Search for the cell housing the specified text and yield its (X, Y) center coordinate. 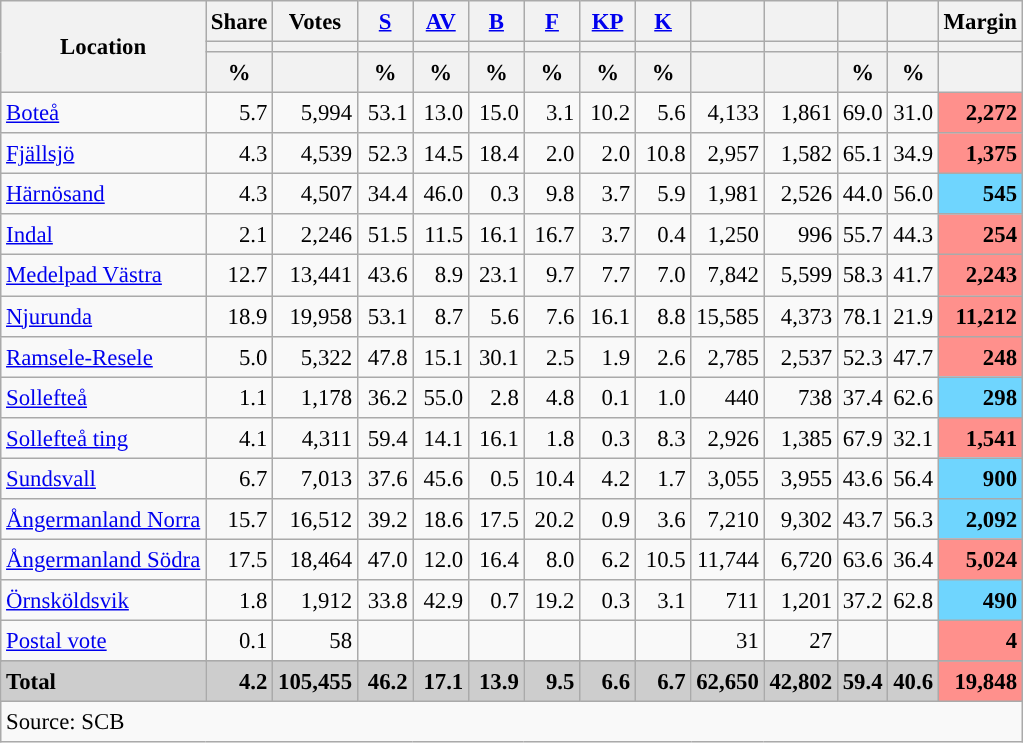
545 (980, 194)
5.9 (663, 194)
15.7 (240, 520)
58.3 (862, 276)
7.6 (552, 316)
2.6 (663, 356)
AV (441, 22)
46.0 (441, 194)
47.8 (385, 356)
55.7 (862, 234)
1,375 (980, 154)
2,537 (800, 356)
15,585 (728, 316)
32.1 (913, 438)
Fjällsjö (104, 154)
44.0 (862, 194)
0.5 (497, 478)
2.1 (240, 234)
40.6 (913, 682)
42,802 (800, 682)
9.5 (552, 682)
56.4 (913, 478)
18.6 (441, 520)
46.2 (385, 682)
11.5 (441, 234)
KP (608, 22)
10.4 (552, 478)
440 (728, 398)
23.1 (497, 276)
36.2 (385, 398)
41.7 (913, 276)
4,539 (316, 154)
62.6 (913, 398)
Njurunda (104, 316)
738 (800, 398)
13,441 (316, 276)
34.4 (385, 194)
4,507 (316, 194)
18.4 (497, 154)
2,526 (800, 194)
Härnösand (104, 194)
30.1 (497, 356)
4,133 (728, 114)
69.0 (862, 114)
B (497, 22)
2,926 (728, 438)
Total (104, 682)
65.1 (862, 154)
12.0 (441, 560)
Ramsele-Resele (104, 356)
4.8 (552, 398)
58 (316, 640)
8.0 (552, 560)
7,842 (728, 276)
47.0 (385, 560)
Votes (316, 22)
Indal (104, 234)
4.1 (240, 438)
0.4 (663, 234)
2,272 (980, 114)
4,311 (316, 438)
S (385, 22)
1,861 (800, 114)
2,243 (980, 276)
1,912 (316, 600)
5,322 (316, 356)
2,246 (316, 234)
F (552, 22)
16.7 (552, 234)
7,013 (316, 478)
8.7 (441, 316)
3,955 (800, 478)
45.6 (441, 478)
Boteå (104, 114)
63.6 (862, 560)
15.0 (497, 114)
33.8 (385, 600)
2,785 (728, 356)
11,744 (728, 560)
14.5 (441, 154)
21.9 (913, 316)
Location (104, 47)
31.0 (913, 114)
56.0 (913, 194)
298 (980, 398)
3,055 (728, 478)
7,210 (728, 520)
78.1 (862, 316)
6.2 (608, 560)
254 (980, 234)
5,024 (980, 560)
1,582 (800, 154)
14.1 (441, 438)
13.0 (441, 114)
36.4 (913, 560)
37.2 (862, 600)
42.9 (441, 600)
27 (800, 640)
2,957 (728, 154)
62.8 (913, 600)
Medelpad Västra (104, 276)
43.7 (862, 520)
248 (980, 356)
Postal vote (104, 640)
18,464 (316, 560)
Share (240, 22)
0.7 (497, 600)
0.9 (608, 520)
900 (980, 478)
3.6 (663, 520)
44.3 (913, 234)
7.7 (608, 276)
5,994 (316, 114)
51.5 (385, 234)
19,958 (316, 316)
16.4 (497, 560)
8.3 (663, 438)
16,512 (316, 520)
62,650 (728, 682)
1,201 (800, 600)
10.2 (608, 114)
19.2 (552, 600)
2,092 (980, 520)
1,178 (316, 398)
Ångermanland Norra (104, 520)
Örnsköldsvik (104, 600)
711 (728, 600)
6,720 (800, 560)
9.7 (552, 276)
37.4 (862, 398)
15.1 (441, 356)
996 (800, 234)
105,455 (316, 682)
17.1 (441, 682)
490 (980, 600)
1,981 (728, 194)
37.6 (385, 478)
1.7 (663, 478)
9,302 (800, 520)
2.8 (497, 398)
31 (728, 640)
K (663, 22)
19,848 (980, 682)
67.9 (862, 438)
5.7 (240, 114)
20.2 (552, 520)
1,541 (980, 438)
Sollefteå (104, 398)
10.5 (663, 560)
Ångermanland Södra (104, 560)
6.6 (608, 682)
Source: SCB (512, 722)
9.8 (552, 194)
4 (980, 640)
11,212 (980, 316)
7.0 (663, 276)
1.9 (608, 356)
1,250 (728, 234)
56.3 (913, 520)
10.8 (663, 154)
1,385 (800, 438)
1.1 (240, 398)
1.0 (663, 398)
8.8 (663, 316)
4,373 (800, 316)
8.9 (441, 276)
Margin (980, 22)
Sollefteå ting (104, 438)
5.0 (240, 356)
2.5 (552, 356)
39.2 (385, 520)
5,599 (800, 276)
18.9 (240, 316)
55.0 (441, 398)
47.7 (913, 356)
12.7 (240, 276)
13.9 (497, 682)
Sundsvall (104, 478)
34.9 (913, 154)
